Pinpoint the cell where the given text exists, returning its (x, y) midpoint coordinate. 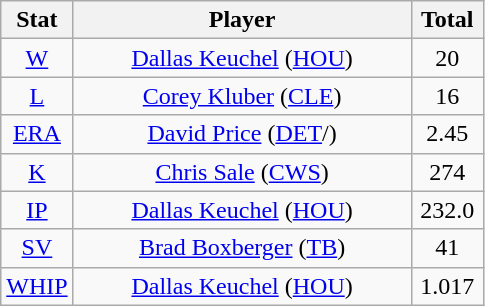
Player (242, 20)
Brad Boxberger (TB) (242, 248)
Total (447, 20)
274 (447, 172)
WHIP (37, 286)
ERA (37, 134)
2.45 (447, 134)
1.017 (447, 286)
L (37, 96)
W (37, 58)
Stat (37, 20)
IP (37, 210)
20 (447, 58)
Corey Kluber (CLE) (242, 96)
SV (37, 248)
K (37, 172)
16 (447, 96)
Chris Sale (CWS) (242, 172)
David Price (DET/) (242, 134)
41 (447, 248)
232.0 (447, 210)
